Detect which cell encompasses the target text, then output its (X, Y) center coordinate. 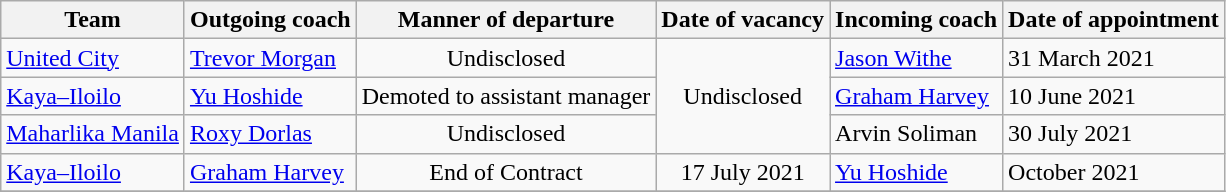
Demoted to assistant manager (506, 96)
Jason Withe (916, 58)
Date of vacancy (743, 20)
Outgoing coach (270, 20)
Date of appointment (1114, 20)
10 June 2021 (1114, 96)
Manner of departure (506, 20)
Trevor Morgan (270, 58)
End of Contract (506, 172)
United City (93, 58)
Arvin Soliman (916, 134)
Maharlika Manila (93, 134)
31 March 2021 (1114, 58)
Roxy Dorlas (270, 134)
Team (93, 20)
Incoming coach (916, 20)
30 July 2021 (1114, 134)
17 July 2021 (743, 172)
October 2021 (1114, 172)
